Pinpoint the cell where the given text exists, returning its (x, y) midpoint coordinate. 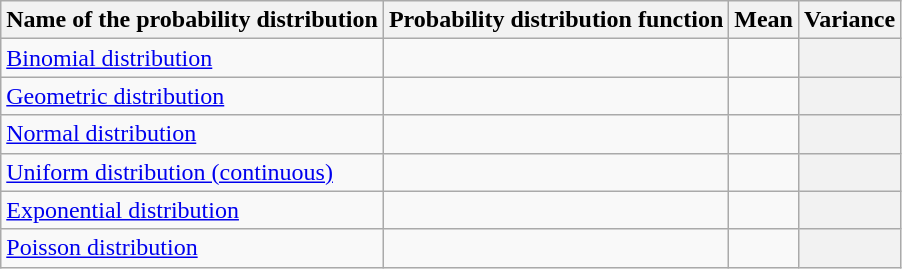
Probability distribution function (556, 20)
Geometric distribution (192, 96)
Variance (849, 20)
Uniform distribution (continuous) (192, 172)
Normal distribution (192, 134)
Name of the probability distribution (192, 20)
Mean (764, 20)
Binomial distribution (192, 58)
Poisson distribution (192, 248)
Exponential distribution (192, 210)
